Provide the [X, Y] coordinate of the cell's center where the given text is located.  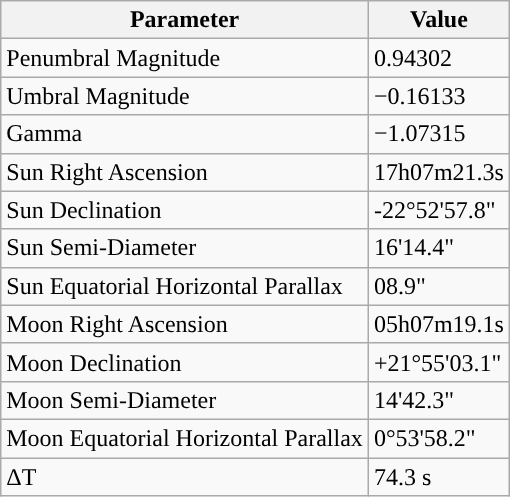
Sun Equatorial Horizontal Parallax [185, 286]
0.94302 [438, 58]
Gamma [185, 134]
Sun Semi-Diameter [185, 248]
-22°52'57.8" [438, 210]
Moon Equatorial Horizontal Parallax [185, 438]
Moon Semi-Diameter [185, 400]
Sun Right Ascension [185, 172]
−0.16133 [438, 96]
Umbral Magnitude [185, 96]
−1.07315 [438, 134]
74.3 s [438, 477]
ΔT [185, 477]
+21°55'03.1" [438, 362]
05h07m19.1s [438, 324]
14'42.3" [438, 400]
0°53'58.2" [438, 438]
Penumbral Magnitude [185, 58]
Moon Right Ascension [185, 324]
08.9" [438, 286]
Sun Declination [185, 210]
Value [438, 20]
Moon Declination [185, 362]
16'14.4" [438, 248]
Parameter [185, 20]
17h07m21.3s [438, 172]
